Capture the cell that displays the provided text and extract its (x, y) central coordinate. 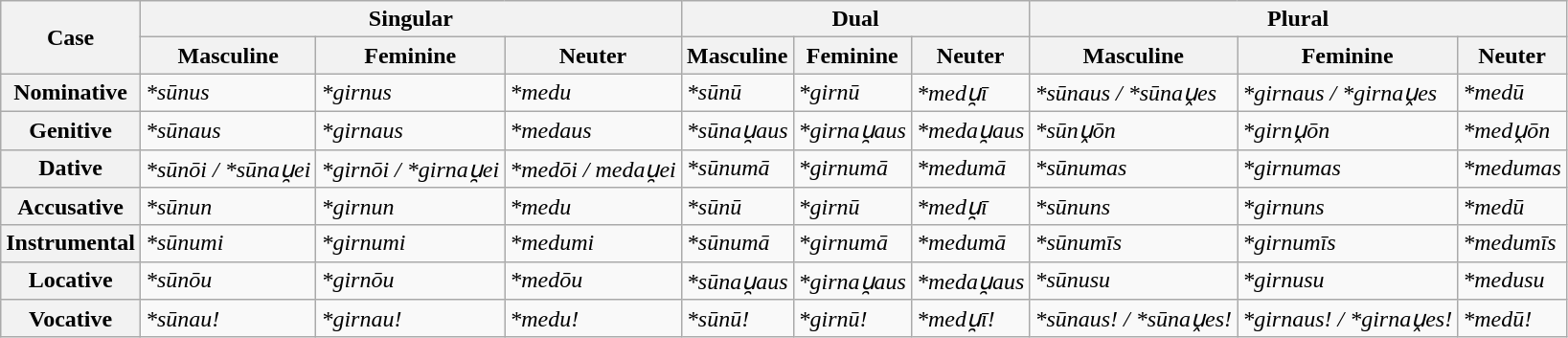
*girnṷōn (1348, 130)
Singular (410, 19)
*sūnau! (228, 319)
*girnumi (410, 243)
*girnumas (1348, 169)
*sūnōu (228, 281)
*girnusu (1348, 281)
*medōu (594, 281)
*sūnū! (738, 319)
*medusu (1512, 281)
Locative (71, 281)
*girnaus / *girnaṷes (1348, 93)
*sūnun (228, 207)
Vocative (71, 319)
*sūnuns (1134, 207)
*sūnumas (1134, 169)
Genitive (71, 130)
*medumīs (1512, 243)
Case (71, 37)
*sūnumīs (1134, 243)
*medu! (594, 319)
Dative (71, 169)
*medumas (1512, 169)
*sūnumi (228, 243)
*girnau! (410, 319)
Nominative (71, 93)
*girnōu (410, 281)
*sūnus (228, 93)
*sūnaus! / *sūnaṷes! (1134, 319)
*girnun (410, 207)
*girnumīs (1348, 243)
Plural (1299, 19)
*sūnṷōn (1134, 130)
*girnaus (410, 130)
*girnuns (1348, 207)
*medumi (594, 243)
*medū! (1512, 319)
*medu̯ī! (969, 319)
Accusative (71, 207)
Instrumental (71, 243)
*sūnusu (1134, 281)
*sūnōi / *sūnau̯ei (228, 169)
*girnū! (852, 319)
*medaus (594, 130)
*girnōi / *girnau̯ei (410, 169)
*girnus (410, 93)
*medōi / medau̯ei (594, 169)
*medṷōn (1512, 130)
*girnaus! / *girnaṷes! (1348, 319)
Dual (855, 19)
*sūnaus (228, 130)
*sūnaus / *sūnaṷes (1134, 93)
